Capture the cell that displays the provided text and extract its [X, Y] central coordinate. 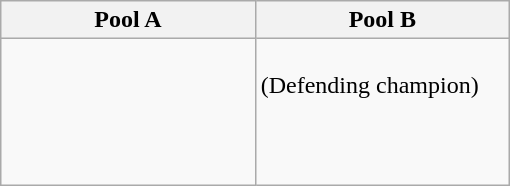
Pool A [128, 20]
(Defending champion) [382, 112]
Pool B [382, 20]
